Capture the cell that displays the provided text and extract its [x, y] central coordinate. 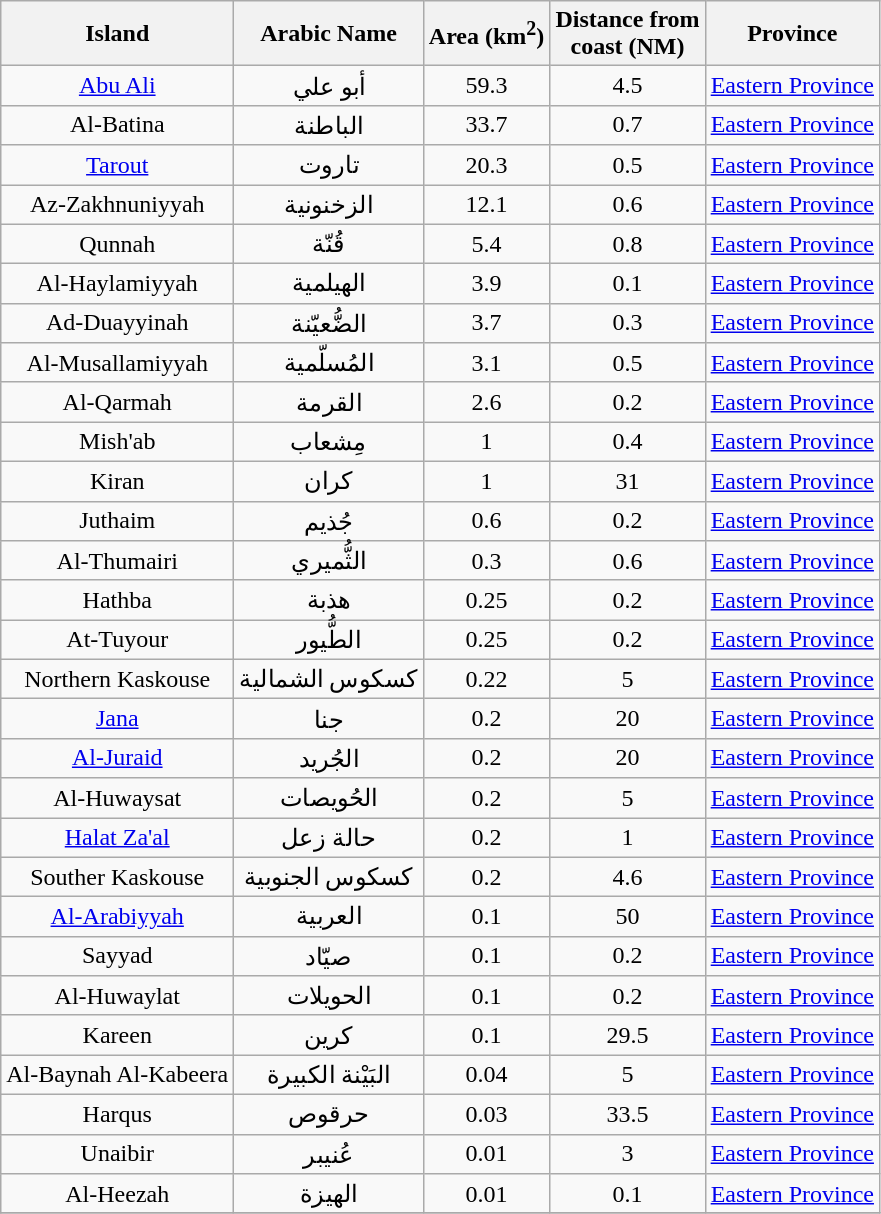
Halat Za'al [118, 838]
29.5 [628, 1035]
0.7 [628, 125]
كسكوس الجنوبية [329, 877]
كسكوس الشمالية [329, 679]
هذبة [329, 600]
الهيزة [329, 1194]
Area (km2) [486, 34]
Qunnah [118, 244]
حالة زعل [329, 838]
القرمة [329, 402]
كرين [329, 1035]
0.4 [628, 442]
حرقوص [329, 1114]
Al-Heezah [118, 1194]
Mish'ab [118, 442]
الهيلمية [329, 284]
البَيْنة الكبيرة [329, 1075]
Al-Baynah Al-Kabeera [118, 1075]
Hathba [118, 600]
Juthaim [118, 521]
الحويلات [329, 996]
31 [628, 481]
الباطنة [329, 125]
تاروت [329, 165]
Tarout [118, 165]
At-Tuyour [118, 640]
الضُّعيّنة [329, 323]
0.22 [486, 679]
جنا [329, 719]
Unaibir [118, 1154]
Ad-Duayyinah [118, 323]
صيّاد [329, 956]
Distance fromcoast (NM) [628, 34]
5.4 [486, 244]
3.7 [486, 323]
Province [792, 34]
Island [118, 34]
2.6 [486, 402]
المُسلّمية [329, 363]
0.8 [628, 244]
قُنّة [329, 244]
Al-Musallamiyyah [118, 363]
Al-Haylamiyyah [118, 284]
20.3 [486, 165]
Al-Huwaylat [118, 996]
أبو علي [329, 86]
12.1 [486, 204]
3 [628, 1154]
الطُّيور [329, 640]
59.3 [486, 86]
الزخنونية [329, 204]
3.9 [486, 284]
الجُريد [329, 758]
Arabic Name [329, 34]
3.1 [486, 363]
Kareen [118, 1035]
Az-Zakhnuniyyah [118, 204]
جُذيم [329, 521]
0.04 [486, 1075]
Kiran [118, 481]
Northern Kaskouse [118, 679]
Souther Kaskouse [118, 877]
Al-Huwaysat [118, 798]
Al-Arabiyyah [118, 917]
Al-Thumairi [118, 561]
0.03 [486, 1114]
Al-Batina [118, 125]
4.6 [628, 877]
50 [628, 917]
الحُويصات [329, 798]
Abu Ali [118, 86]
كران [329, 481]
الثُّميري [329, 561]
33.5 [628, 1114]
Al-Juraid [118, 758]
عُنيبر [329, 1154]
33.7 [486, 125]
Sayyad [118, 956]
العربية [329, 917]
مِشعاب [329, 442]
Harqus [118, 1114]
4.5 [628, 86]
Jana [118, 719]
Al-Qarmah [118, 402]
